Provide the [X, Y] coordinate of the cell's center where the given text is located.  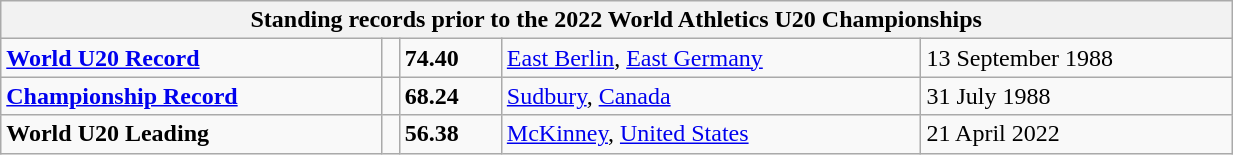
World U20 Record [192, 58]
Sudbury, Canada [711, 96]
East Berlin, East Germany [711, 58]
68.24 [450, 96]
31 July 1988 [1076, 96]
World U20 Leading [192, 134]
13 September 1988 [1076, 58]
56.38 [450, 134]
Championship Record [192, 96]
McKinney, United States [711, 134]
21 April 2022 [1076, 134]
74.40 [450, 58]
Standing records prior to the 2022 World Athletics U20 Championships [616, 20]
